Provide the (x, y) coordinate of the cell's center where the given text is located.  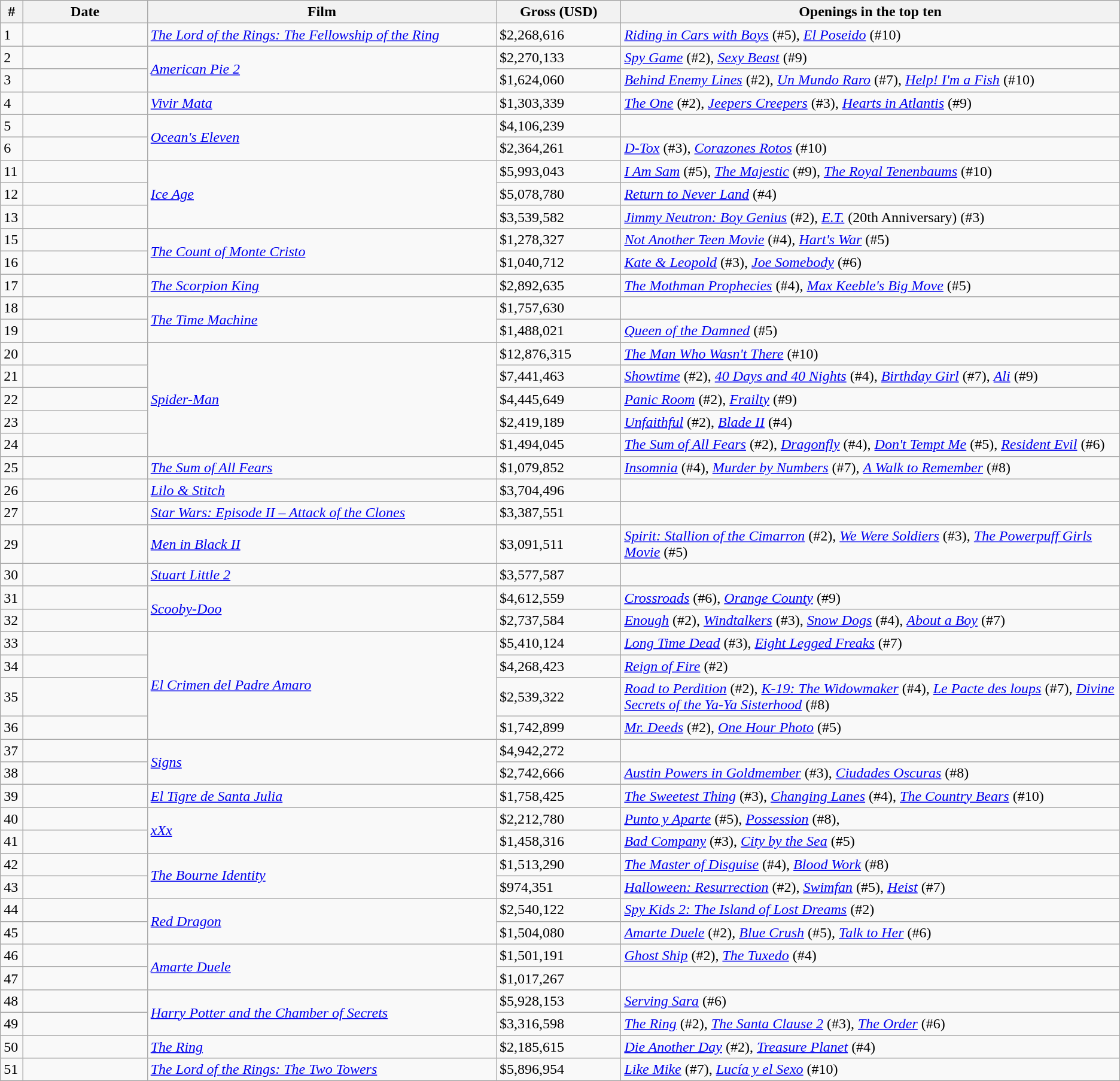
Date (85, 12)
$1,494,045 (559, 445)
$1,624,060 (559, 80)
43 (12, 887)
$2,737,584 (559, 620)
36 (12, 728)
$2,212,780 (559, 819)
$3,704,496 (559, 490)
Crossroads (#6), Orange County (#9) (870, 597)
39 (12, 796)
$2,742,666 (559, 773)
$3,539,582 (559, 217)
Vivir Mata (322, 103)
23 (12, 422)
The Master of Disguise (#4), Blood Work (#8) (870, 864)
The One (#2), Jeepers Creepers (#3), Hearts in Atlantis (#9) (870, 103)
$2,892,635 (559, 286)
$5,896,954 (559, 1070)
Stuart Little 2 (322, 575)
Spirit: Stallion of the Cimarron (#2), We Were Soldiers (#3), The Powerpuff Girls Movie (#5) (870, 543)
$1,303,339 (559, 103)
15 (12, 239)
$1,758,425 (559, 796)
18 (12, 308)
11 (12, 171)
$4,106,239 (559, 126)
Kate & Leopold (#3), Joe Somebody (#6) (870, 262)
34 (12, 666)
Ice Age (322, 194)
Spider-Man (322, 399)
Serving Sara (#6) (870, 1001)
46 (12, 955)
$5,410,124 (559, 643)
Openings in the top ten (870, 12)
Panic Room (#2), Frailty (#9) (870, 399)
$1,488,021 (559, 331)
30 (12, 575)
25 (12, 467)
The Count of Monte Cristo (322, 251)
Behind Enemy Lines (#2), Un Mundo Raro (#7), Help! I'm a Fish (#10) (870, 80)
The Sum of All Fears (#2), Dragonfly (#4), Don't Tempt Me (#5), Resident Evil (#6) (870, 445)
Men in Black II (322, 543)
$974,351 (559, 887)
32 (12, 620)
El Crimen del Padre Amaro (322, 685)
$2,268,616 (559, 35)
The Lord of the Rings: The Two Towers (322, 1070)
17 (12, 286)
1 (12, 35)
The Mothman Prophecies (#4), Max Keeble's Big Move (#5) (870, 286)
American Pie 2 (322, 69)
37 (12, 751)
$1,458,316 (559, 842)
$5,078,780 (559, 194)
47 (12, 978)
49 (12, 1024)
$1,040,712 (559, 262)
Star Wars: Episode II – Attack of the Clones (322, 513)
Enough (#2), Windtalkers (#3), Snow Dogs (#4), About a Boy (#7) (870, 620)
29 (12, 543)
5 (12, 126)
Scooby-Doo (322, 609)
21 (12, 376)
$2,185,615 (559, 1047)
38 (12, 773)
$4,942,272 (559, 751)
Bad Company (#3), City by the Sea (#5) (870, 842)
$1,278,327 (559, 239)
# (12, 12)
The Time Machine (322, 320)
Road to Perdition (#2), K-19: The Widowmaker (#4), Le Pacte des loups (#7), Divine Secrets of the Ya-Ya Sisterhood (#8) (870, 697)
$1,079,852 (559, 467)
Halloween: Resurrection (#2), Swimfan (#5), Heist (#7) (870, 887)
$1,017,267 (559, 978)
The Man Who Wasn't There (#10) (870, 354)
Harry Potter and the Chamber of Secrets (322, 1012)
26 (12, 490)
Long Time Dead (#3), Eight Legged Freaks (#7) (870, 643)
$3,577,587 (559, 575)
El Tigre de Santa Julia (322, 796)
Austin Powers in Goldmember (#3), Ciudades Oscuras (#8) (870, 773)
Ghost Ship (#2), The Tuxedo (#4) (870, 955)
16 (12, 262)
$5,993,043 (559, 171)
The Bourne Identity (322, 876)
22 (12, 399)
$1,757,630 (559, 308)
$4,445,649 (559, 399)
$4,268,423 (559, 666)
$1,501,191 (559, 955)
13 (12, 217)
Reign of Fire (#2) (870, 666)
The Ring (322, 1047)
$3,316,598 (559, 1024)
48 (12, 1001)
Unfaithful (#2), Blade II (#4) (870, 422)
Insomnia (#4), Murder by Numbers (#7), A Walk to Remember (#8) (870, 467)
Not Another Teen Movie (#4), Hart's War (#5) (870, 239)
$1,513,290 (559, 864)
Ocean's Eleven (322, 137)
The Scorpion King (322, 286)
Die Another Day (#2), Treasure Planet (#4) (870, 1047)
$2,540,122 (559, 910)
$2,539,322 (559, 697)
12 (12, 194)
$2,364,261 (559, 148)
The Sum of All Fears (322, 467)
$5,928,153 (559, 1001)
33 (12, 643)
Like Mike (#7), Lucía y el Sexo (#10) (870, 1070)
Queen of the Damned (#5) (870, 331)
Amarte Duele (322, 967)
Showtime (#2), 40 Days and 40 Nights (#4), Birthday Girl (#7), Ali (#9) (870, 376)
The Lord of the Rings: The Fellowship of the Ring (322, 35)
The Sweetest Thing (#3), Changing Lanes (#4), The Country Bears (#10) (870, 796)
xXx (322, 830)
$2,270,133 (559, 57)
4 (12, 103)
$3,387,551 (559, 513)
35 (12, 697)
19 (12, 331)
44 (12, 910)
20 (12, 354)
41 (12, 842)
$7,441,463 (559, 376)
The Ring (#2), The Santa Clause 2 (#3), The Order (#6) (870, 1024)
Signs (322, 762)
6 (12, 148)
Return to Never Land (#4) (870, 194)
Spy Kids 2: The Island of Lost Dreams (#2) (870, 910)
$4,612,559 (559, 597)
27 (12, 513)
42 (12, 864)
$1,742,899 (559, 728)
$1,504,080 (559, 933)
2 (12, 57)
51 (12, 1070)
Red Dragon (322, 921)
$12,876,315 (559, 354)
50 (12, 1047)
I Am Sam (#5), The Majestic (#9), The Royal Tenenbaums (#10) (870, 171)
3 (12, 80)
Riding in Cars with Boys (#5), El Poseido (#10) (870, 35)
$3,091,511 (559, 543)
31 (12, 597)
45 (12, 933)
Lilo & Stitch (322, 490)
Spy Game (#2), Sexy Beast (#9) (870, 57)
Mr. Deeds (#2), One Hour Photo (#5) (870, 728)
40 (12, 819)
Film (322, 12)
Punto y Aparte (#5), Possession (#8), (870, 819)
Amarte Duele (#2), Blue Crush (#5), Talk to Her (#6) (870, 933)
Gross (USD) (559, 12)
24 (12, 445)
$2,419,189 (559, 422)
D-Tox (#3), Corazones Rotos (#10) (870, 148)
Jimmy Neutron: Boy Genius (#2), E.T. (20th Anniversary) (#3) (870, 217)
